Locate the cell with the specified text and output its (x, y) center coordinate. 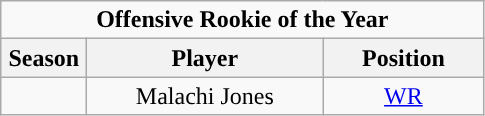
Offensive Rookie of the Year (242, 20)
Season (44, 58)
Position (404, 58)
Malachi Jones (205, 96)
Player (205, 58)
WR (404, 96)
